Pinpoint the cell where the given text exists, returning its [X, Y] midpoint coordinate. 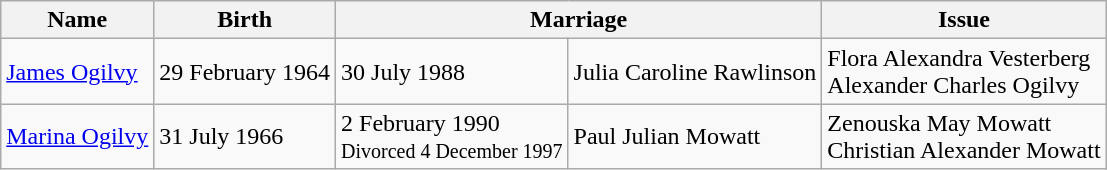
Julia Caroline Rawlinson [695, 72]
Zenouska May MowattChristian Alexander Mowatt [964, 136]
Flora Alexandra VesterbergAlexander Charles Ogilvy [964, 72]
Issue [964, 20]
2 February 1990Divorced 4 December 1997 [452, 136]
31 July 1966 [245, 136]
Marriage [579, 20]
30 July 1988 [452, 72]
Marina Ogilvy [78, 136]
James Ogilvy [78, 72]
Paul Julian Mowatt [695, 136]
Birth [245, 20]
Name [78, 20]
29 February 1964 [245, 72]
